Extract the [x, y] coordinate from the center of the cell holding the provided text.  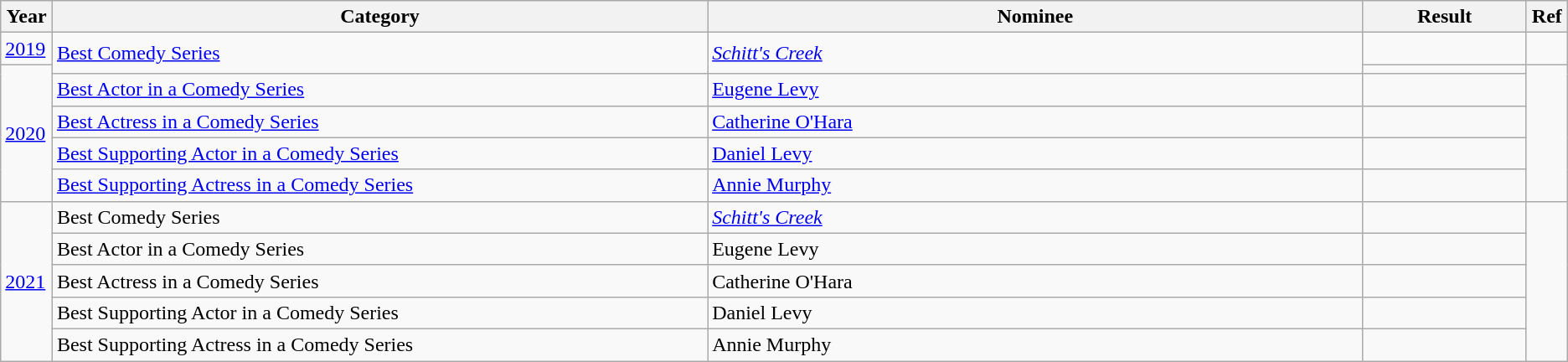
2019 [27, 49]
Ref [1546, 17]
Year [27, 17]
Category [379, 17]
2020 [27, 132]
Result [1445, 17]
Nominee [1035, 17]
2021 [27, 281]
